Return (X, Y) of the center of cell containing provided text 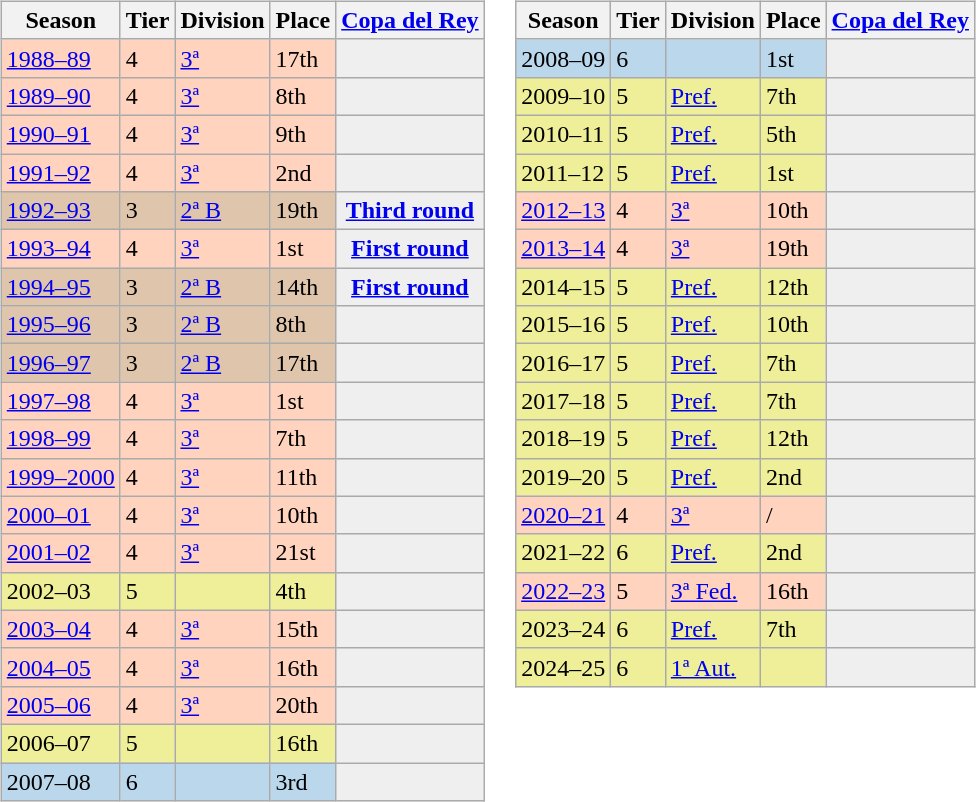
1ª Aut. (712, 667)
1994–95 (60, 287)
2022–23 (564, 591)
2008–09 (564, 58)
20th (303, 705)
2006–07 (60, 743)
1990–91 (60, 134)
2015–16 (564, 325)
2021–22 (564, 553)
14th (303, 287)
2024–25 (564, 667)
Third round (410, 211)
2003–04 (60, 629)
2010–11 (564, 134)
2007–08 (60, 781)
2020–21 (564, 515)
1993–94 (60, 249)
1996–97 (60, 363)
2005–06 (60, 705)
9th (303, 134)
2011–12 (564, 173)
2001–02 (60, 553)
2016–17 (564, 363)
1989–90 (60, 96)
2009–10 (564, 96)
2013–14 (564, 249)
1997–98 (60, 401)
1988–89 (60, 58)
1992–93 (60, 211)
21st (303, 553)
2023–24 (564, 629)
2012–13 (564, 211)
2014–15 (564, 287)
2004–05 (60, 667)
3ª Fed. (712, 591)
2018–19 (564, 439)
/ (793, 515)
15th (303, 629)
1995–96 (60, 325)
1999–2000 (60, 477)
2000–01 (60, 515)
2019–20 (564, 477)
2017–18 (564, 401)
1991–92 (60, 173)
4th (303, 591)
5th (793, 134)
1998–99 (60, 439)
11th (303, 477)
3rd (303, 781)
2002–03 (60, 591)
